Return the (x, y) coordinate for the center point of the cell that contains the specified text.  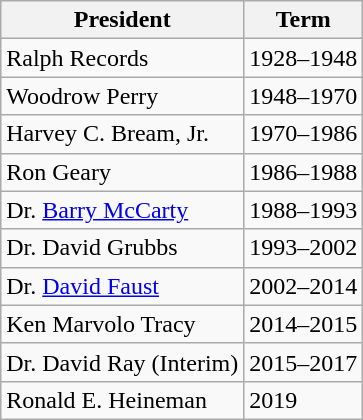
1993–2002 (304, 248)
1970–1986 (304, 134)
1986–1988 (304, 172)
Harvey C. Bream, Jr. (122, 134)
1988–1993 (304, 210)
President (122, 20)
Ronald E. Heineman (122, 400)
Woodrow Perry (122, 96)
2019 (304, 400)
Dr. David Faust (122, 286)
Term (304, 20)
2002–2014 (304, 286)
2015–2017 (304, 362)
2014–2015 (304, 324)
Ron Geary (122, 172)
Ralph Records (122, 58)
1948–1970 (304, 96)
Dr. David Ray (Interim) (122, 362)
1928–1948 (304, 58)
Ken Marvolo Tracy (122, 324)
Dr. David Grubbs (122, 248)
Dr. Barry McCarty (122, 210)
